Locate the cell with the specified text and output its (x, y) center coordinate. 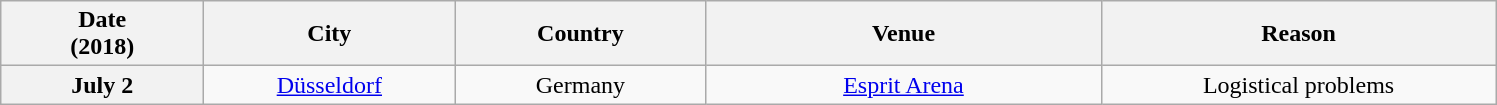
Reason (1298, 34)
Date(2018) (102, 34)
Country (580, 34)
Logistical problems (1298, 85)
Düsseldorf (330, 85)
July 2 (102, 85)
Esprit Arena (904, 85)
City (330, 34)
Venue (904, 34)
Germany (580, 85)
